Determine the (x, y) coordinate at the center of the cell enclosing the given text.  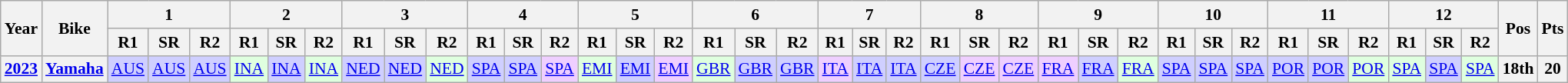
7 (870, 15)
9 (1098, 15)
10 (1213, 15)
Yamaha (75, 69)
2023 (22, 69)
20 (1553, 69)
Year (22, 28)
Pts (1553, 28)
11 (1328, 15)
3 (404, 15)
5 (635, 15)
2 (286, 15)
8 (979, 15)
Pos (1519, 28)
Bike (75, 28)
12 (1443, 15)
18th (1519, 69)
1 (169, 15)
6 (756, 15)
4 (523, 15)
